Output the (x, y) coordinate of the center of the cell containing the given text.  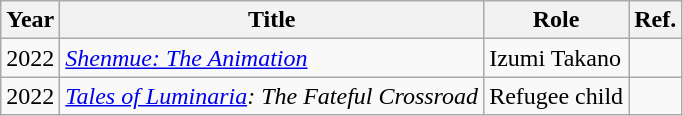
Tales of Luminaria: The Fateful Crossroad (272, 96)
Year (30, 20)
Izumi Takano (556, 58)
Title (272, 20)
Role (556, 20)
Ref. (656, 20)
Refugee child (556, 96)
Shenmue: The Animation (272, 58)
